Identify which cell holds the provided text, then report its [X, Y] central coordinate. 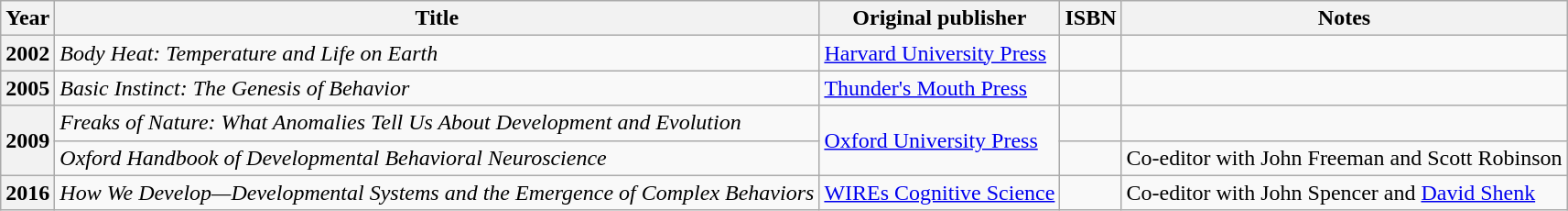
Oxford University Press [939, 140]
2005 [27, 88]
Co-editor with John Spencer and David Shenk [1344, 193]
Thunder's Mouth Press [939, 88]
WIREs Cognitive Science [939, 193]
How We Develop—Developmental Systems and the Emergence of Complex Behaviors [438, 193]
2016 [27, 193]
Year [27, 18]
Original publisher [939, 18]
ISBN [1091, 18]
2009 [27, 140]
2002 [27, 53]
Title [438, 18]
Notes [1344, 18]
Freaks of Nature: What Anomalies Tell Us About Development and Evolution [438, 123]
Body Heat: Temperature and Life on Earth [438, 53]
Basic Instinct: The Genesis of Behavior [438, 88]
Co-editor with John Freeman and Scott Robinson [1344, 158]
Harvard University Press [939, 53]
Oxford Handbook of Developmental Behavioral Neuroscience [438, 158]
